For the text-containing cell, return its midpoint in [x, y] coordinate format. 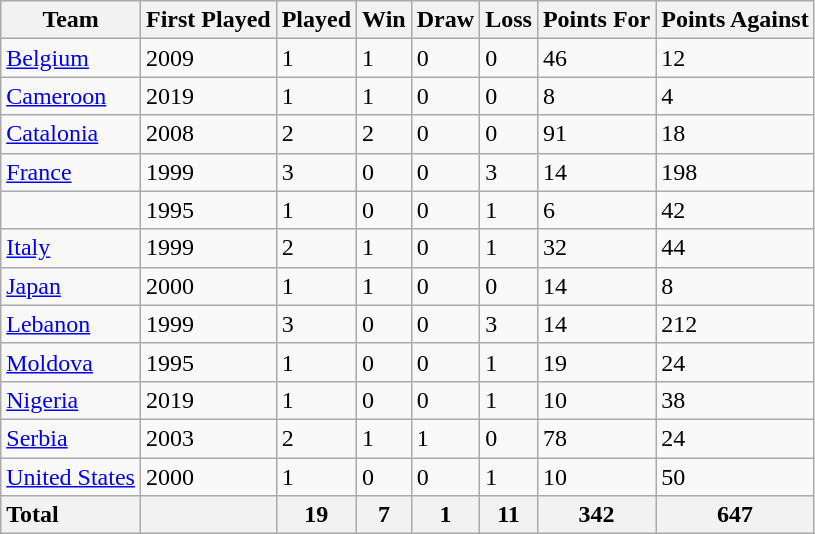
Points Against [735, 20]
Moldova [71, 362]
Team [71, 20]
First Played [208, 20]
32 [596, 248]
91 [596, 134]
France [71, 172]
342 [596, 515]
Serbia [71, 438]
United States [71, 477]
11 [509, 515]
Cameroon [71, 96]
50 [735, 477]
7 [384, 515]
Japan [71, 286]
Italy [71, 248]
2003 [208, 438]
Nigeria [71, 400]
Draw [445, 20]
Win [384, 20]
44 [735, 248]
4 [735, 96]
12 [735, 58]
Points For [596, 20]
Total [71, 515]
78 [596, 438]
38 [735, 400]
Catalonia [71, 134]
Belgium [71, 58]
647 [735, 515]
Lebanon [71, 324]
Played [316, 20]
212 [735, 324]
18 [735, 134]
6 [596, 210]
2008 [208, 134]
Loss [509, 20]
42 [735, 210]
198 [735, 172]
46 [596, 58]
2009 [208, 58]
